Scan for the cell matching the given text and deliver its (X, Y) coordinate at center. 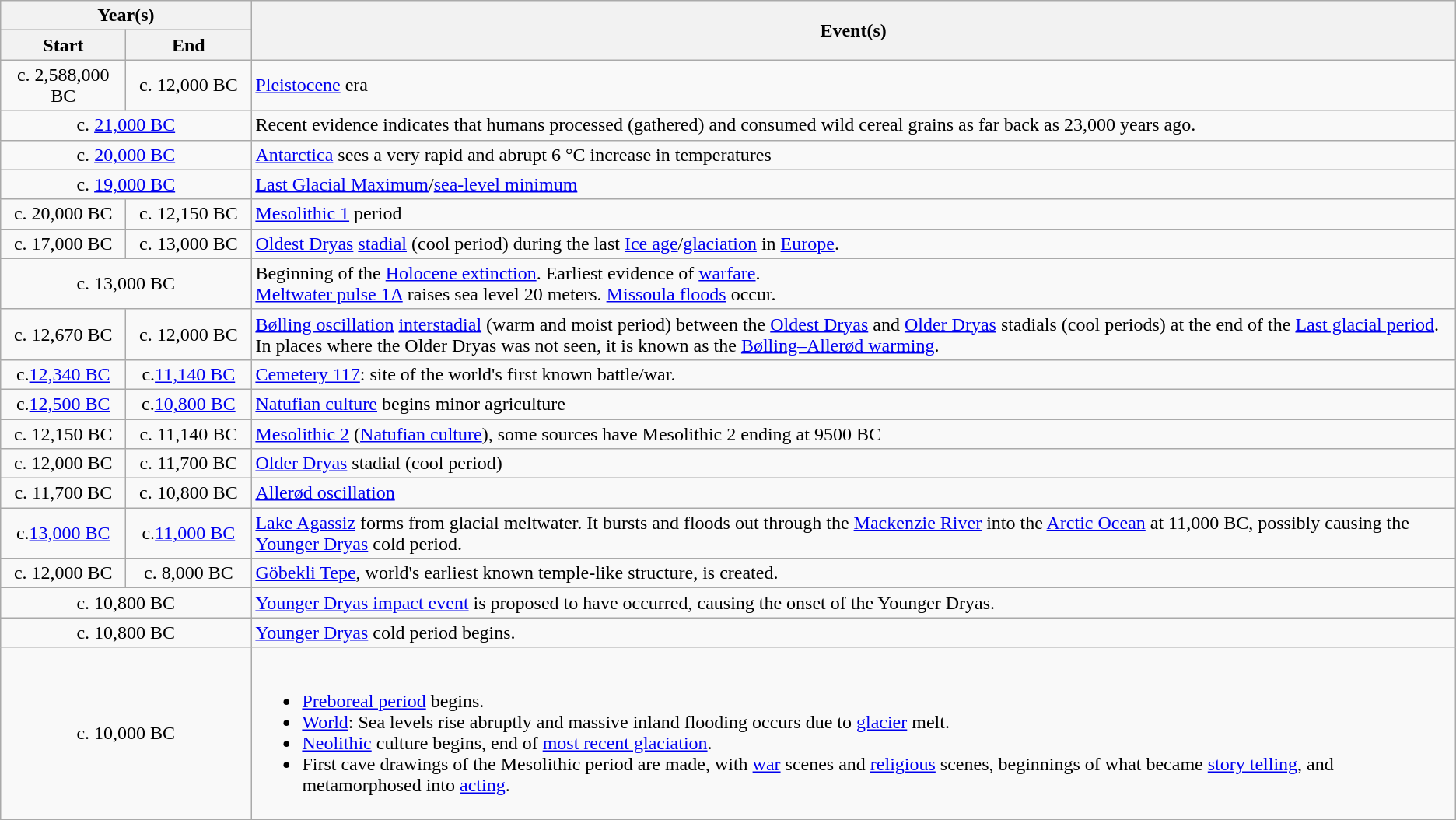
c. 17,000 BC (64, 244)
c.10,800 BC (188, 404)
Pleistocene era (853, 86)
c. 10,000 BC (126, 733)
c. 19,000 BC (126, 184)
c.11,140 BC (188, 374)
Cemetery 117: site of the world's first known battle/war. (853, 374)
c. 11,140 BC (188, 433)
Recent evidence indicates that humans processed (gathered) and consumed wild cereal grains as far back as 23,000 years ago. (853, 125)
Mesolithic 2 (Natufian culture), some sources have Mesolithic 2 ending at 9500 BC (853, 433)
Mesolithic 1 period (853, 214)
c.13,000 BC (64, 534)
c. 12,670 BC (64, 335)
c.12,500 BC (64, 404)
Allerød oscillation (853, 493)
Older Dryas stadial (cool period) (853, 464)
c. 2,588,000 BC (64, 86)
c. 8,000 BC (188, 573)
Younger Dryas cold period begins. (853, 633)
Year(s) (126, 16)
Start (64, 45)
Antarctica sees a very rapid and abrupt 6 °C increase in temperatures (853, 155)
Beginning of the Holocene extinction. Earliest evidence of warfare.Meltwater pulse 1A raises sea level 20 meters. Missoula floods occur. (853, 283)
c.12,340 BC (64, 374)
Natufian culture begins minor agriculture (853, 404)
End (188, 45)
Younger Dryas impact event is proposed to have occurred, causing the onset of the Younger Dryas. (853, 603)
Last Glacial Maximum/sea-level minimum (853, 184)
c.11,000 BC (188, 534)
Oldest Dryas stadial (cool period) during the last Ice age/glaciation in Europe. (853, 244)
Event(s) (853, 30)
c. 21,000 BC (126, 125)
Göbekli Tepe, world's earliest known temple-like structure, is created. (853, 573)
